Extract the [x, y] coordinate from the center of the cell holding the provided text.  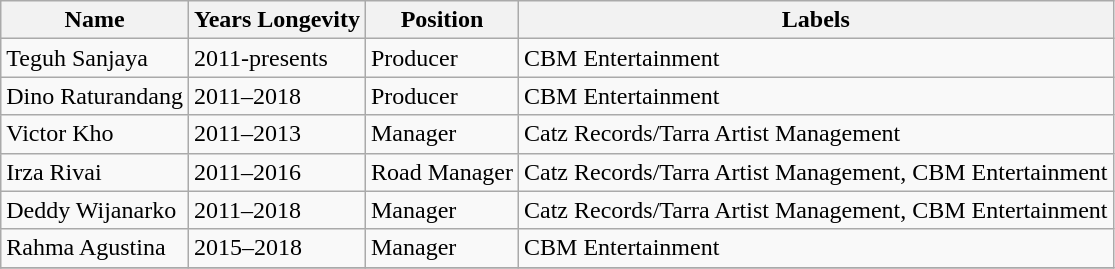
Victor Kho [95, 134]
2011–2016 [276, 172]
Irza Rivai [95, 172]
Position [442, 20]
2015–2018 [276, 248]
Years Longevity [276, 20]
2011-presents [276, 58]
Teguh Sanjaya [95, 58]
Catz Records/Tarra Artist Management [816, 134]
Rahma Agustina [95, 248]
2011–2013 [276, 134]
Dino Raturandang [95, 96]
Deddy Wijanarko [95, 210]
Labels [816, 20]
Name [95, 20]
Road Manager [442, 172]
